Capture the cell that displays the provided text and extract its (x, y) central coordinate. 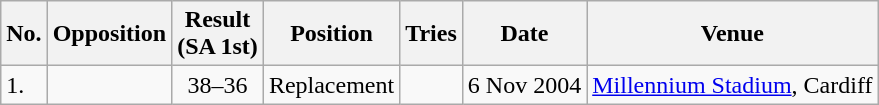
Venue (732, 34)
Result(SA 1st) (218, 34)
Position (331, 34)
1. (24, 85)
Tries (432, 34)
Millennium Stadium, Cardiff (732, 85)
Date (524, 34)
Opposition (109, 34)
No. (24, 34)
6 Nov 2004 (524, 85)
Replacement (331, 85)
38–36 (218, 85)
